Capture the cell that displays the provided text and extract its (X, Y) central coordinate. 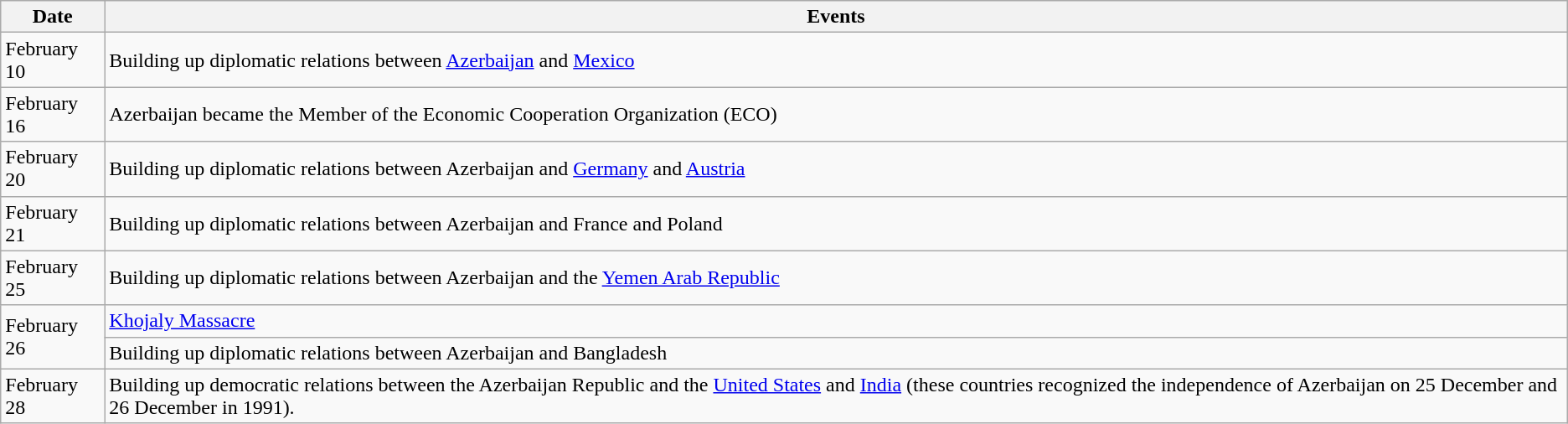
Azerbaijan became the Member of the Economic Cooperation Organization (ECO) (836, 114)
Date (53, 17)
Building up diplomatic relations between Azerbaijan and France and Poland (836, 223)
Building up diplomatic relations between Azerbaijan and Germany and Austria (836, 169)
February 21 (53, 223)
Building up diplomatic relations between Azerbaijan and Bangladesh (836, 353)
Building up diplomatic relations between Azerbaijan and Mexico (836, 60)
February 26 (53, 337)
February 10 (53, 60)
Khojaly Massacre (836, 321)
February 16 (53, 114)
February 25 (53, 278)
Events (836, 17)
Building up diplomatic relations between Azerbaijan and the Yemen Arab Republic (836, 278)
February 20 (53, 169)
February 28 (53, 396)
